Detect which cell encompasses the target text, then output its [x, y] center coordinate. 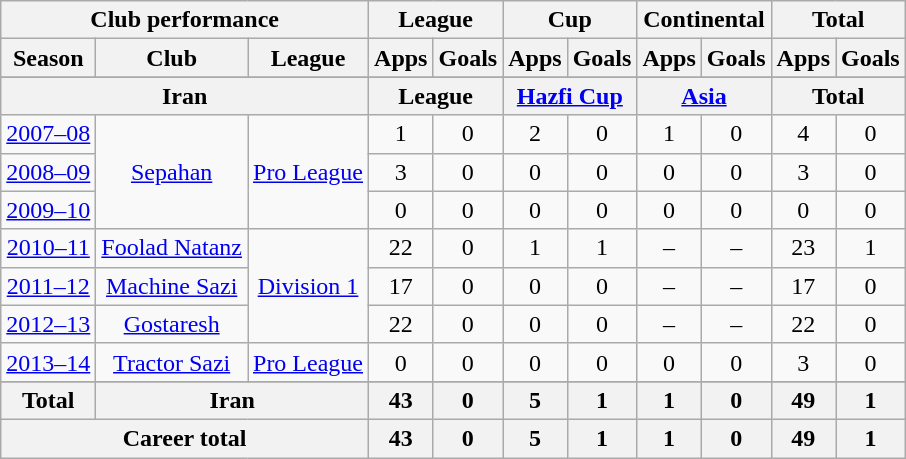
Asia [704, 96]
Division 1 [308, 286]
2012–13 [48, 324]
Machine Sazi [172, 286]
Club performance [185, 20]
Season [48, 58]
23 [803, 248]
2007–08 [48, 134]
2013–14 [48, 362]
Hazfi Cup [570, 96]
Career total [185, 438]
4 [803, 134]
2011–12 [48, 286]
Sepahan [172, 172]
Continental [704, 20]
Cup [570, 20]
Gostaresh [172, 324]
Foolad Natanz [172, 248]
2010–11 [48, 248]
2 [535, 134]
Club [172, 58]
2008–09 [48, 172]
2009–10 [48, 210]
Tractor Sazi [172, 362]
